Pinpoint the cell where the given text exists, returning its (X, Y) midpoint coordinate. 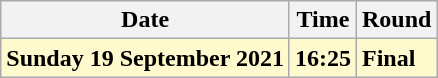
Round (396, 20)
Time (322, 20)
Date (146, 20)
16:25 (322, 58)
Final (396, 58)
Sunday 19 September 2021 (146, 58)
